Return (X, Y) of the center of cell containing provided text 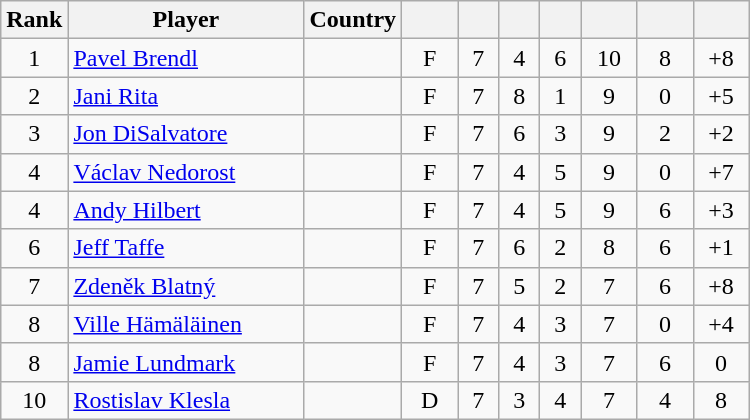
Jani Rita (186, 96)
Ville Hämäläinen (186, 324)
+5 (721, 96)
Player (186, 20)
Jon DiSalvatore (186, 134)
Rostislav Klesla (186, 400)
+2 (721, 134)
Zdeněk Blatný (186, 286)
D (430, 400)
+7 (721, 172)
Jamie Lundmark (186, 362)
Rank (34, 20)
Andy Hilbert (186, 210)
+1 (721, 248)
Jeff Taffe (186, 248)
Pavel Brendl (186, 58)
+3 (721, 210)
Václav Nedorost (186, 172)
Country (353, 20)
+4 (721, 324)
